Search for the cell housing the specified text and yield its [x, y] center coordinate. 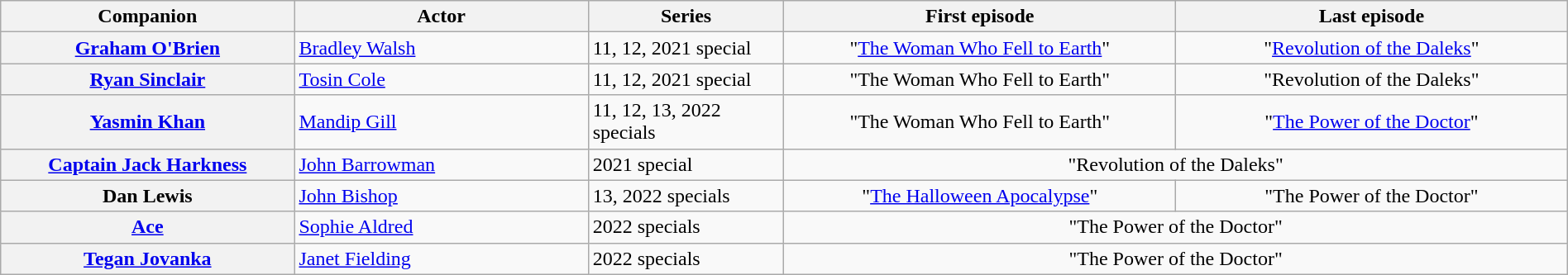
"The Halloween Apocalypse" [980, 196]
First episode [980, 17]
Captain Jack Harkness [147, 164]
Companion [147, 17]
Last episode [1372, 17]
Tosin Cole [442, 79]
Graham O'Brien [147, 48]
Yasmin Khan [147, 122]
Sophie Aldred [442, 227]
Bradley Walsh [442, 48]
2021 special [686, 164]
Tegan Jovanka [147, 258]
Ryan Sinclair [147, 79]
John Barrowman [442, 164]
13, 2022 specials [686, 196]
Dan Lewis [147, 196]
Series [686, 17]
John Bishop [442, 196]
Mandip Gill [442, 122]
11, 12, 13, 2022 specials [686, 122]
Actor [442, 17]
Janet Fielding [442, 258]
Ace [147, 227]
